Search for the cell housing the specified text and yield its [x, y] center coordinate. 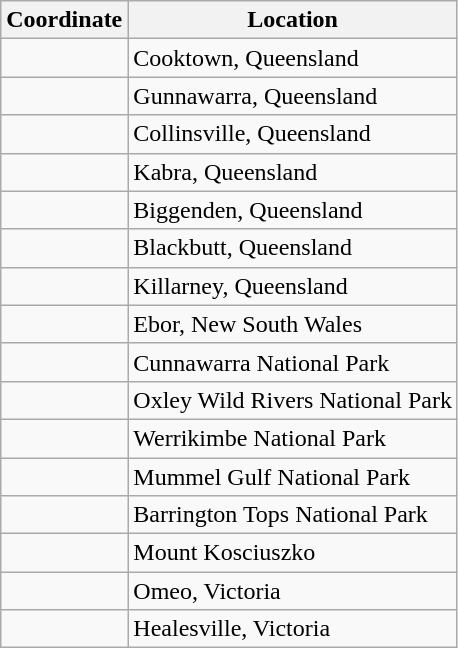
Cooktown, Queensland [293, 58]
Killarney, Queensland [293, 286]
Biggenden, Queensland [293, 210]
Mount Kosciuszko [293, 553]
Coordinate [64, 20]
Oxley Wild Rivers National Park [293, 400]
Werrikimbe National Park [293, 438]
Healesville, Victoria [293, 629]
Gunnawarra, Queensland [293, 96]
Omeo, Victoria [293, 591]
Ebor, New South Wales [293, 324]
Barrington Tops National Park [293, 515]
Mummel Gulf National Park [293, 477]
Location [293, 20]
Blackbutt, Queensland [293, 248]
Collinsville, Queensland [293, 134]
Kabra, Queensland [293, 172]
Cunnawarra National Park [293, 362]
